Identify which cell holds the provided text, then report its [X, Y] central coordinate. 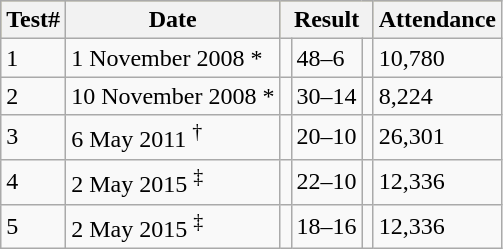
4 [34, 182]
8,224 [437, 96]
1 November 2008 * [173, 58]
10 November 2008 * [173, 96]
26,301 [437, 138]
1 [34, 58]
Result [326, 20]
6 May 2011 † [173, 138]
5 [34, 226]
Attendance [437, 20]
18–16 [326, 226]
22–10 [326, 182]
48–6 [326, 58]
30–14 [326, 96]
2 [34, 96]
Test# [34, 20]
3 [34, 138]
20–10 [326, 138]
Date [173, 20]
10,780 [437, 58]
